From the cell containing the given text, extract its center point as [X, Y] coordinate. 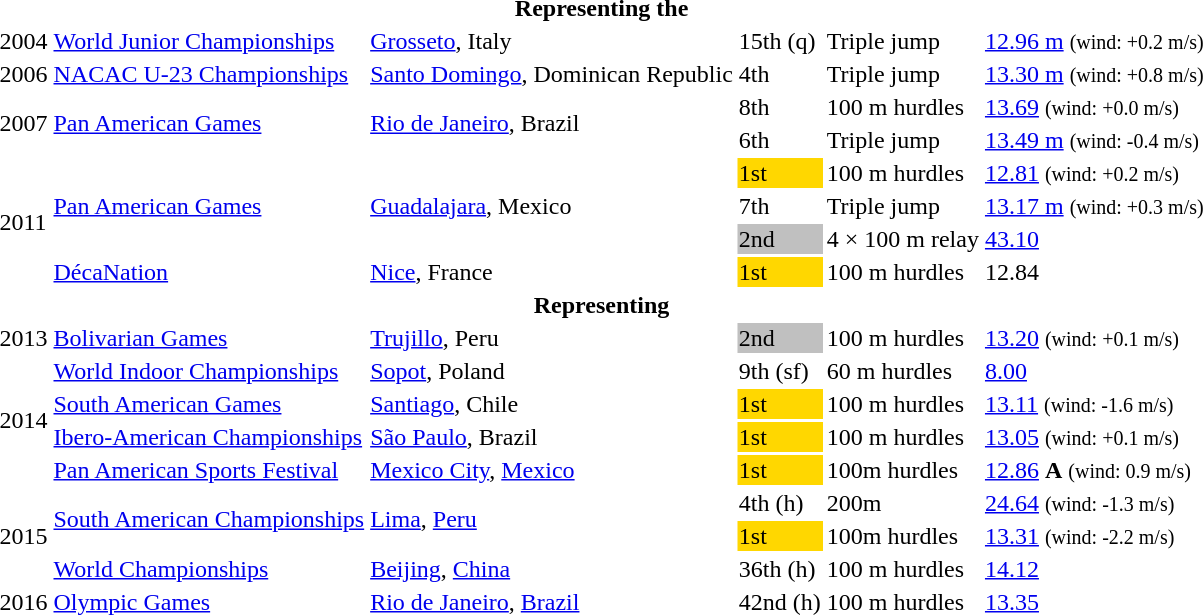
Trujillo, Peru [552, 338]
Sopot, Poland [552, 371]
60 m hurdles [902, 371]
World Championships [209, 569]
Beijing, China [552, 569]
200m [902, 503]
36th (h) [780, 569]
Santiago, Chile [552, 404]
South American Championships [209, 520]
Bolivarian Games [209, 338]
4 × 100 m relay [902, 239]
Pan American Sports Festival [209, 470]
Lima, Peru [552, 520]
Rio de Janeiro, Brazil [552, 124]
Guadalajara, Mexico [552, 206]
6th [780, 140]
8th [780, 107]
South American Games [209, 404]
Ibero-American Championships [209, 437]
Santo Domingo, Dominican Republic [552, 74]
DécaNation [209, 272]
NACAC U-23 Championships [209, 74]
Grosseto, Italy [552, 41]
World Indoor Championships [209, 371]
4th [780, 74]
15th (q) [780, 41]
Mexico City, Mexico [552, 470]
World Junior Championships [209, 41]
Nice, France [552, 272]
7th [780, 206]
4th (h) [780, 503]
São Paulo, Brazil [552, 437]
9th (sf) [780, 371]
